Provide the [X, Y] coordinate of the cell's center where the given text is located.  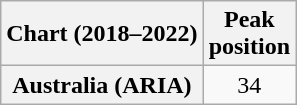
Australia (ARIA) [102, 85]
34 [249, 85]
Peakposition [249, 34]
Chart (2018–2022) [102, 34]
